Return the [x, y] coordinate for the center point of the cell that contains the specified text.  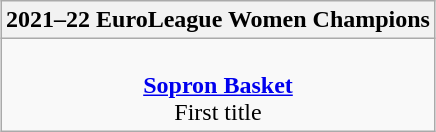
2021–22 EuroLeague Women Champions [218, 20]
Sopron BasketFirst title [218, 85]
